Return [X, Y] of the center of cell containing provided text 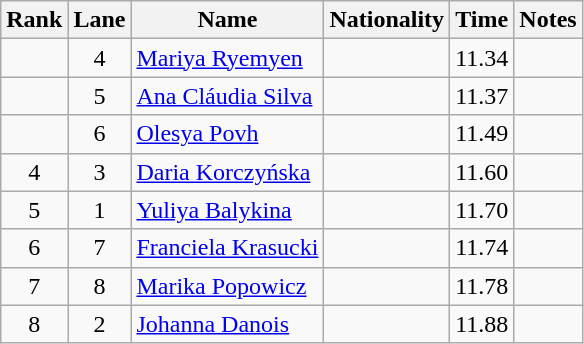
Nationality [387, 20]
11.70 [482, 210]
Johanna Danois [228, 324]
Marika Popowicz [228, 286]
Time [482, 20]
11.78 [482, 286]
3 [100, 172]
11.37 [482, 96]
11.60 [482, 172]
Yuliya Balykina [228, 210]
Olesya Povh [228, 134]
Name [228, 20]
11.34 [482, 58]
Mariya Ryemyen [228, 58]
Ana Cláudia Silva [228, 96]
Franciela Krasucki [228, 248]
Notes [548, 20]
1 [100, 210]
2 [100, 324]
11.88 [482, 324]
11.49 [482, 134]
Rank [34, 20]
11.74 [482, 248]
Daria Korczyńska [228, 172]
Lane [100, 20]
